Pinpoint the cell where the given text exists, returning its [x, y] midpoint coordinate. 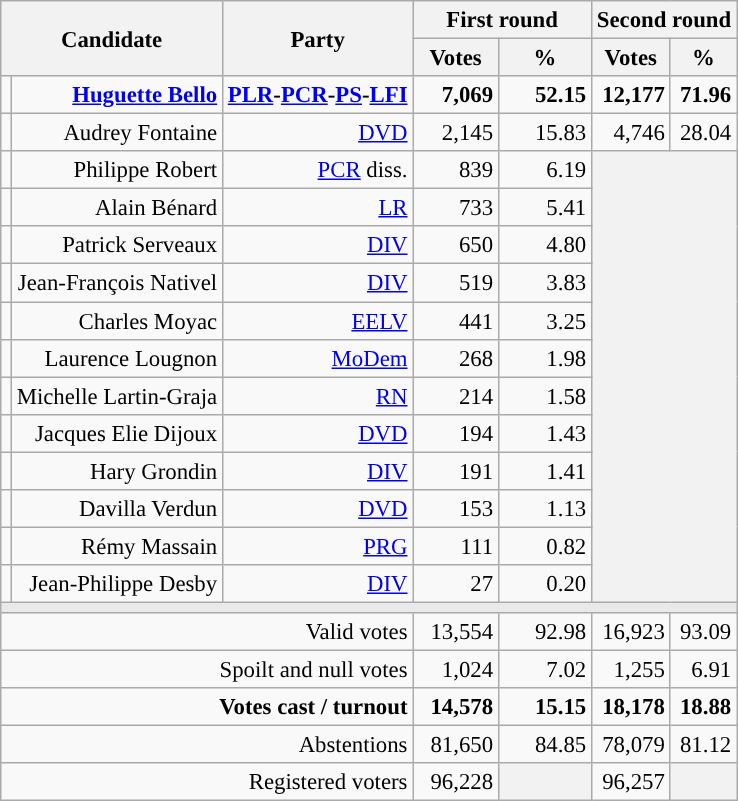
16,923 [630, 632]
93.09 [703, 632]
PCR diss. [317, 170]
1.58 [544, 396]
Philippe Robert [116, 170]
1,024 [456, 670]
0.82 [544, 546]
Michelle Lartin-Graja [116, 396]
1.41 [544, 471]
7,069 [456, 95]
153 [456, 509]
Candidate [112, 38]
Hary Grondin [116, 471]
4.80 [544, 245]
18,178 [630, 707]
92.98 [544, 632]
733 [456, 208]
15.15 [544, 707]
1.43 [544, 433]
15.83 [544, 133]
Jacques Elie Dijoux [116, 433]
441 [456, 321]
6.19 [544, 170]
Jean-François Nativel [116, 283]
1.13 [544, 509]
Valid votes [207, 632]
839 [456, 170]
Votes cast / turnout [207, 707]
71.96 [703, 95]
Rémy Massain [116, 546]
18.88 [703, 707]
13,554 [456, 632]
650 [456, 245]
Charles Moyac [116, 321]
EELV [317, 321]
7.02 [544, 670]
214 [456, 396]
2,145 [456, 133]
14,578 [456, 707]
96,257 [630, 782]
Jean-Philippe Desby [116, 584]
Davilla Verdun [116, 509]
MoDem [317, 358]
194 [456, 433]
Audrey Fontaine [116, 133]
Registered voters [207, 782]
519 [456, 283]
First round [502, 20]
Huguette Bello [116, 95]
5.41 [544, 208]
12,177 [630, 95]
0.20 [544, 584]
Patrick Serveaux [116, 245]
78,079 [630, 745]
111 [456, 546]
28.04 [703, 133]
Party [317, 38]
Alain Bénard [116, 208]
6.91 [703, 670]
1,255 [630, 670]
1.98 [544, 358]
191 [456, 471]
Second round [664, 20]
96,228 [456, 782]
PLR-PCR-PS-LFI [317, 95]
PRG [317, 546]
27 [456, 584]
3.83 [544, 283]
3.25 [544, 321]
Abstentions [207, 745]
4,746 [630, 133]
81.12 [703, 745]
LR [317, 208]
Spoilt and null votes [207, 670]
84.85 [544, 745]
81,650 [456, 745]
RN [317, 396]
Laurence Lougnon [116, 358]
52.15 [544, 95]
268 [456, 358]
